Provide the [x, y] coordinate of the cell's center where the given text is located.  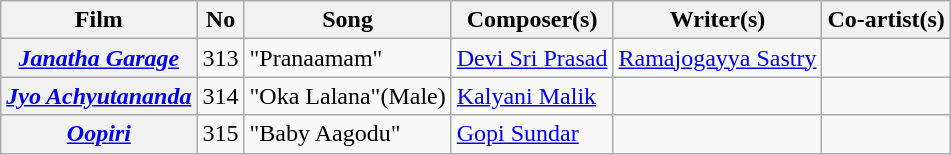
315 [220, 134]
"Oka Lalana"(Male) [348, 96]
Janatha Garage [99, 58]
Kalyani Malik [532, 96]
314 [220, 96]
Co-artist(s) [886, 20]
Ramajogayya Sastry [718, 58]
Song [348, 20]
Writer(s) [718, 20]
Composer(s) [532, 20]
No [220, 20]
313 [220, 58]
Devi Sri Prasad [532, 58]
Oopiri [99, 134]
"Baby Aagodu" [348, 134]
Gopi Sundar [532, 134]
Film [99, 20]
Jyo Achyutananda [99, 96]
"Pranaamam" [348, 58]
